Detect which cell encompasses the target text, then output its [X, Y] center coordinate. 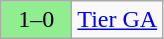
1–0 [36, 20]
Tier GA [118, 20]
